Return the [x, y] coordinate for the center point of the cell that contains the specified text.  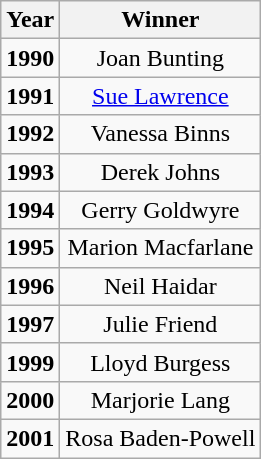
1994 [30, 210]
1991 [30, 96]
1993 [30, 172]
Marjorie Lang [160, 400]
1996 [30, 286]
1999 [30, 362]
1992 [30, 134]
Joan Bunting [160, 58]
Marion Macfarlane [160, 248]
Vanessa Binns [160, 134]
Lloyd Burgess [160, 362]
Julie Friend [160, 324]
Neil Haidar [160, 286]
Gerry Goldwyre [160, 210]
2001 [30, 438]
Winner [160, 20]
2000 [30, 400]
Derek Johns [160, 172]
1997 [30, 324]
1990 [30, 58]
Year [30, 20]
Rosa Baden-Powell [160, 438]
Sue Lawrence [160, 96]
1995 [30, 248]
